Detect which cell encompasses the target text, then output its [X, Y] center coordinate. 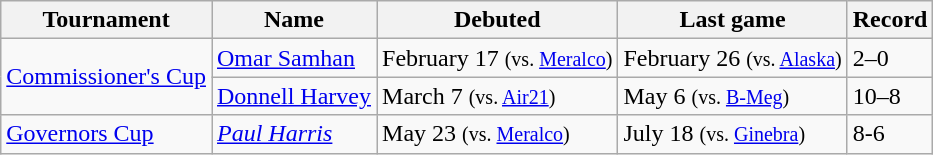
February 17 (vs. Meralco) [498, 58]
May 23 (vs. Meralco) [498, 134]
March 7 (vs. Air21) [498, 96]
Debuted [498, 20]
Omar Samhan [294, 58]
10–8 [890, 96]
Commissioner's Cup [106, 77]
Donnell Harvey [294, 96]
Record [890, 20]
May 6 (vs. B-Meg) [732, 96]
Governors Cup [106, 134]
February 26 (vs. Alaska) [732, 58]
8-6 [890, 134]
Paul Harris [294, 134]
July 18 (vs. Ginebra) [732, 134]
Last game [732, 20]
Tournament [106, 20]
2–0 [890, 58]
Name [294, 20]
